For the text-containing cell, return its midpoint in [X, Y] coordinate format. 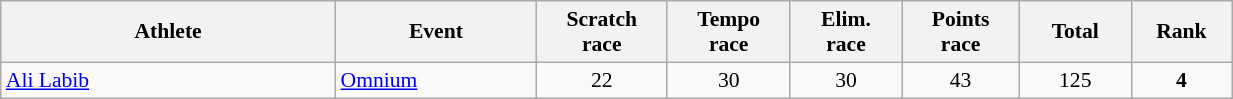
Pointsrace [961, 32]
Rank [1182, 32]
Athlete [168, 32]
43 [961, 80]
22 [602, 80]
Temporace [728, 32]
Event [436, 32]
Scratchrace [602, 32]
125 [1075, 80]
Ali Labib [168, 80]
Elim.race [846, 32]
Omnium [436, 80]
Total [1075, 32]
4 [1182, 80]
